Pinpoint the cell where the given text exists, returning its (X, Y) midpoint coordinate. 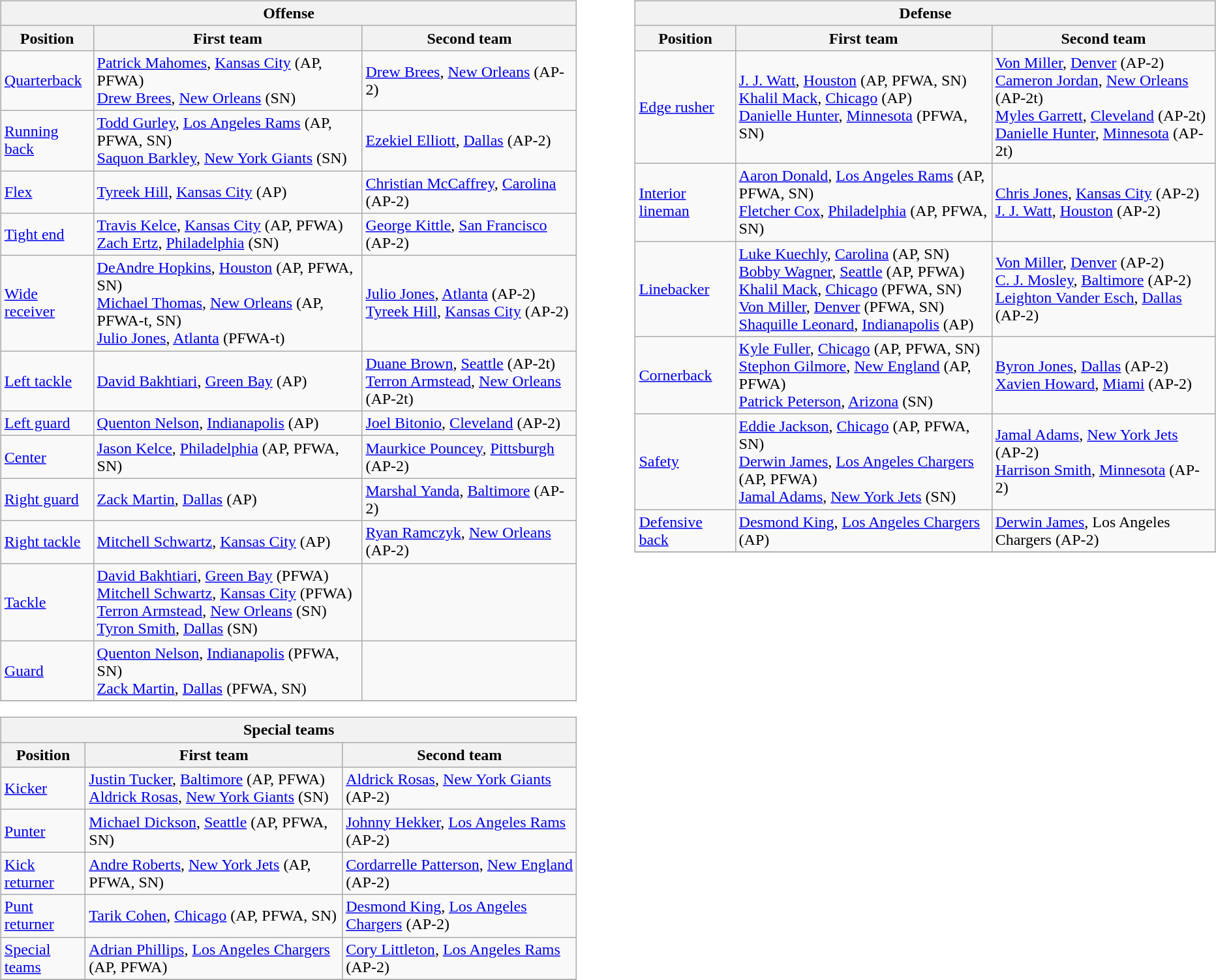
Tight end (47, 235)
Patrick Mahomes, Kansas City (AP, PFWA)Drew Brees, New Orleans (SN) (228, 80)
Right guard (47, 500)
Flex (47, 192)
George Kittle, San Francisco (AP-2) (470, 235)
Cordarrelle Patterson, New England (AP-2) (459, 873)
Cory Littleton, Los Angeles Rams (AP-2) (459, 958)
Desmond King, Los Angeles Chargers (AP-2) (459, 916)
Zack Martin, Dallas (AP) (228, 500)
Kick returner (43, 873)
David Bakhtiari, Green Bay (AP) (228, 381)
Travis Kelce, Kansas City (AP, PFWA)Zach Ertz, Philadelphia (SN) (228, 235)
Tarik Cohen, Chicago (AP, PFWA, SN) (214, 916)
Kyle Fuller, Chicago (AP, PFWA, SN)Stephon Gilmore, New England (AP, PFWA)Patrick Peterson, Arizona (SN) (864, 376)
DeAndre Hopkins, Houston (AP, PFWA, SN)Michael Thomas, New Orleans (AP, PFWA-t, SN)Julio Jones, Atlanta (PFWA-t) (228, 303)
Adrian Phillips, Los Angeles Chargers (AP, PFWA) (214, 958)
Ezekiel Elliott, Dallas (AP-2) (470, 140)
Jamal Adams, New York Jets (AP-2)Harrison Smith, Minnesota (AP-2) (1104, 462)
Aaron Donald, Los Angeles Rams (AP, PFWA, SN)Fletcher Cox, Philadelphia (AP, PFWA, SN) (864, 202)
Interior lineman (685, 202)
Johnny Hekker, Los Angeles Rams (AP-2) (459, 831)
Von Miller, Denver (AP-2)Cameron Jordan, New Orleans (AP-2t)Myles Garrett, Cleveland (AP-2t)Danielle Hunter, Minnesota (AP-2t) (1104, 107)
Ryan Ramczyk, New Orleans (AP-2) (470, 542)
J. J. Watt, Houston (AP, PFWA, SN)Khalil Mack, Chicago (AP) Danielle Hunter, Minnesota (PFWA, SN) (864, 107)
Aldrick Rosas, New York Giants (AP-2) (459, 788)
Kicker (43, 788)
Quenton Nelson, Indianapolis (PFWA, SN)Zack Martin, Dallas (PFWA, SN) (228, 671)
Punt returner (43, 916)
Christian McCaffrey, Carolina (AP-2) (470, 192)
Julio Jones, Atlanta (AP-2)Tyreek Hill, Kansas City (AP-2) (470, 303)
Center (47, 457)
Todd Gurley, Los Angeles Rams (AP, PFWA, SN)Saquon Barkley, New York Giants (SN) (228, 140)
Left guard (47, 423)
Derwin James, Los Angeles Chargers (AP-2) (1104, 531)
Eddie Jackson, Chicago (AP, PFWA, SN)Derwin James, Los Angeles Chargers (AP, PFWA)Jamal Adams, New York Jets (SN) (864, 462)
David Bakhtiari, Green Bay (PFWA)Mitchell Schwartz, Kansas City (PFWA)Terron Armstead, New Orleans (SN)Tyron Smith, Dallas (SN) (228, 602)
Wide receiver (47, 303)
Tackle (47, 602)
Defensive back (685, 531)
Byron Jones, Dallas (AP-2)Xavien Howard, Miami (AP-2) (1104, 376)
Desmond King, Los Angeles Chargers (AP) (864, 531)
Von Miller, Denver (AP-2)C. J. Mosley, Baltimore (AP-2)Leighton Vander Esch, Dallas (AP-2) (1104, 289)
Guard (47, 671)
Justin Tucker, Baltimore (AP, PFWA)Aldrick Rosas, New York Giants (SN) (214, 788)
Safety (685, 462)
Michael Dickson, Seattle (AP, PFWA, SN) (214, 831)
Punter (43, 831)
Mitchell Schwartz, Kansas City (AP) (228, 542)
Quarterback (47, 80)
Running back (47, 140)
Jason Kelce, Philadelphia (AP, PFWA, SN) (228, 457)
Left tackle (47, 381)
Maurkice Pouncey, Pittsburgh (AP-2) (470, 457)
Andre Roberts, New York Jets (AP, PFWA, SN) (214, 873)
Drew Brees, New Orleans (AP-2) (470, 80)
Tyreek Hill, Kansas City (AP) (228, 192)
Duane Brown, Seattle (AP-2t)Terron Armstead, New Orleans (AP-2t) (470, 381)
Chris Jones, Kansas City (AP-2)J. J. Watt, Houston (AP-2) (1104, 202)
Offense (288, 13)
Marshal Yanda, Baltimore (AP-2) (470, 500)
Linebacker (685, 289)
Right tackle (47, 542)
Edge rusher (685, 107)
Quenton Nelson, Indianapolis (AP) (228, 423)
Defense (925, 13)
Cornerback (685, 376)
Joel Bitonio, Cleveland (AP-2) (470, 423)
